Determine the [X, Y] coordinate at the center of the cell enclosing the given text.  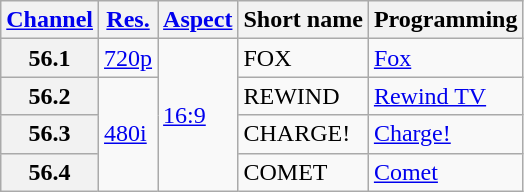
Rewind TV [446, 96]
FOX [303, 58]
56.1 [50, 58]
Short name [303, 20]
Aspect [198, 20]
REWIND [303, 96]
Programming [446, 20]
COMET [303, 172]
Fox [446, 58]
56.3 [50, 134]
56.2 [50, 96]
Comet [446, 172]
Channel [50, 20]
720p [128, 58]
16:9 [198, 115]
Charge! [446, 134]
480i [128, 134]
56.4 [50, 172]
CHARGE! [303, 134]
Res. [128, 20]
